Determine the [x, y] coordinate at the center of the cell enclosing the given text.  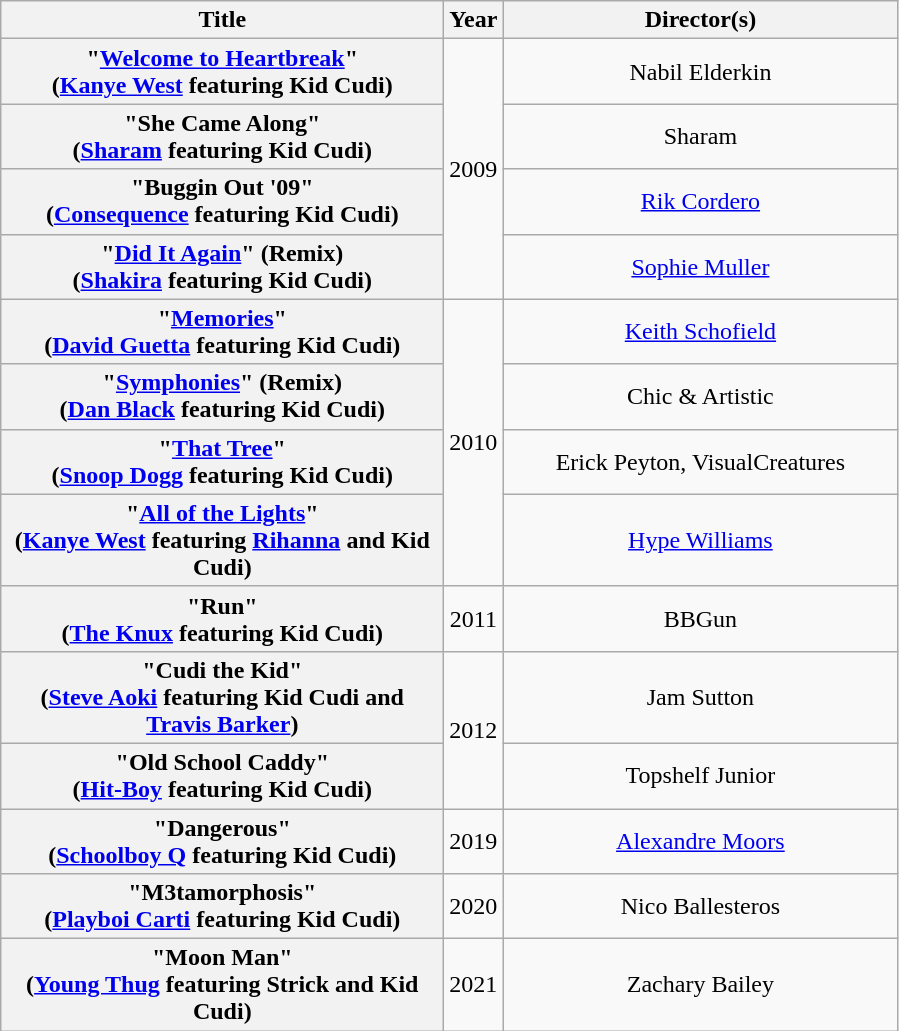
Alexandre Moors [700, 840]
"All of the Lights"(Kanye West featuring Rihanna and Kid Cudi) [222, 540]
Director(s) [700, 20]
Zachary Bailey [700, 985]
"Old School Caddy"(Hit-Boy featuring Kid Cudi) [222, 776]
Year [474, 20]
Chic & Artistic [700, 396]
"That Tree"(Snoop Dogg featuring Kid Cudi) [222, 462]
"Run"(The Knux featuring Kid Cudi) [222, 618]
Title [222, 20]
"Dangerous"(Schoolboy Q featuring Kid Cudi) [222, 840]
Sharam [700, 136]
Nico Ballesteros [700, 906]
2009 [474, 169]
"Did It Again" (Remix)(Shakira featuring Kid Cudi) [222, 266]
"Symphonies" (Remix)(Dan Black featuring Kid Cudi) [222, 396]
"She Came Along"(Sharam featuring Kid Cudi) [222, 136]
Topshelf Junior [700, 776]
2012 [474, 730]
Rik Cordero [700, 202]
"Buggin Out '09"(Consequence featuring Kid Cudi) [222, 202]
2010 [474, 442]
"Moon Man"(Young Thug featuring Strick and Kid Cudi) [222, 985]
Sophie Muller [700, 266]
"M3tamorphosis"(Playboi Carti featuring Kid Cudi) [222, 906]
"Welcome to Heartbreak"(Kanye West featuring Kid Cudi) [222, 72]
BBGun [700, 618]
Keith Schofield [700, 332]
2020 [474, 906]
Erick Peyton, VisualCreatures [700, 462]
"Memories"(David Guetta featuring Kid Cudi) [222, 332]
Jam Sutton [700, 697]
2021 [474, 985]
2019 [474, 840]
2011 [474, 618]
Nabil Elderkin [700, 72]
Hype Williams [700, 540]
"Cudi the Kid"(Steve Aoki featuring Kid Cudi and Travis Barker) [222, 697]
